Identify which cell holds the provided text, then report its (X, Y) central coordinate. 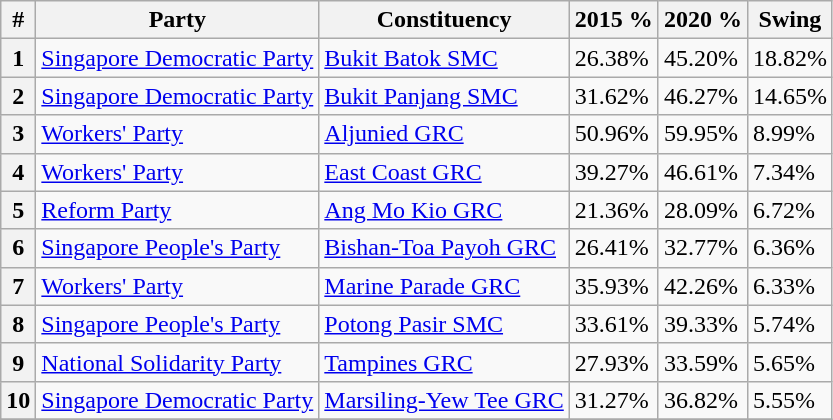
18.82% (790, 58)
Ang Mo Kio GRC (444, 210)
Tampines GRC (444, 362)
6 (18, 248)
Bishan-Toa Payoh GRC (444, 248)
45.20% (702, 58)
Bukit Batok SMC (444, 58)
2015 % (614, 20)
28.09% (702, 210)
5.74% (790, 324)
26.38% (614, 58)
8 (18, 324)
Marsiling-Yew Tee GRC (444, 400)
36.82% (702, 400)
3 (18, 134)
6.36% (790, 248)
46.27% (702, 96)
Constituency (444, 20)
Party (178, 20)
50.96% (614, 134)
39.33% (702, 324)
32.77% (702, 248)
Aljunied GRC (444, 134)
Bukit Panjang SMC (444, 96)
5.65% (790, 362)
Marine Parade GRC (444, 286)
6.72% (790, 210)
7.34% (790, 172)
31.27% (614, 400)
39.27% (614, 172)
1 (18, 58)
31.62% (614, 96)
Potong Pasir SMC (444, 324)
14.65% (790, 96)
Swing (790, 20)
27.93% (614, 362)
5 (18, 210)
6.33% (790, 286)
# (18, 20)
Reform Party (178, 210)
59.95% (702, 134)
46.61% (702, 172)
33.61% (614, 324)
35.93% (614, 286)
42.26% (702, 286)
4 (18, 172)
2 (18, 96)
10 (18, 400)
9 (18, 362)
26.41% (614, 248)
East Coast GRC (444, 172)
21.36% (614, 210)
5.55% (790, 400)
33.59% (702, 362)
National Solidarity Party (178, 362)
7 (18, 286)
2020 % (702, 20)
8.99% (790, 134)
